Identify which cell holds the provided text, then report its [X, Y] central coordinate. 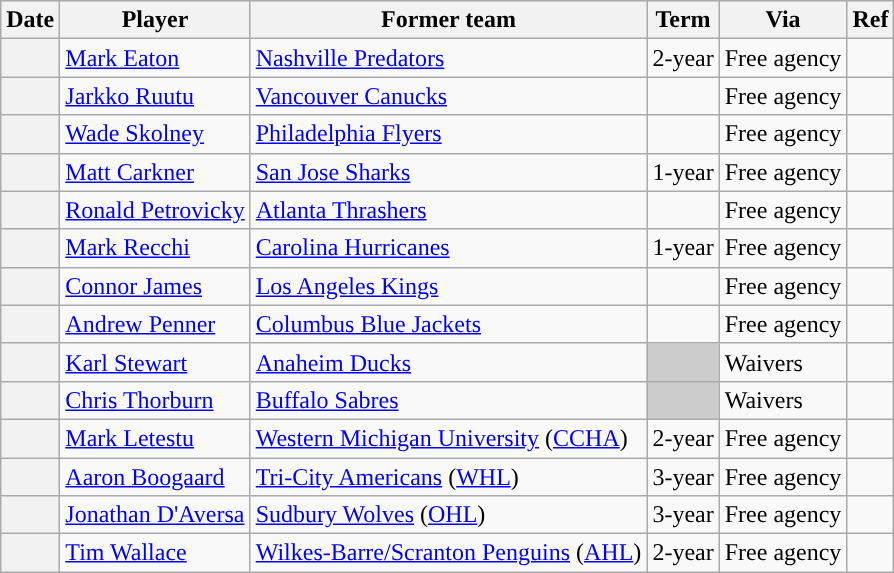
Buffalo Sabres [448, 400]
Philadelphia Flyers [448, 134]
Aaron Boogaard [155, 477]
Sudbury Wolves (OHL) [448, 515]
Atlanta Thrashers [448, 210]
Carolina Hurricanes [448, 248]
Ronald Petrovicky [155, 210]
Term [683, 20]
Western Michigan University (CCHA) [448, 438]
Mark Eaton [155, 58]
Wade Skolney [155, 134]
Los Angeles Kings [448, 286]
Tri-City Americans (WHL) [448, 477]
Jarkko Ruutu [155, 96]
Connor James [155, 286]
Nashville Predators [448, 58]
Wilkes-Barre/Scranton Penguins (AHL) [448, 553]
Ref [870, 20]
San Jose Sharks [448, 172]
Player [155, 20]
Chris Thorburn [155, 400]
Tim Wallace [155, 553]
Via [783, 20]
Andrew Penner [155, 324]
Vancouver Canucks [448, 96]
Karl Stewart [155, 362]
Matt Carkner [155, 172]
Jonathan D'Aversa [155, 515]
Mark Recchi [155, 248]
Anaheim Ducks [448, 362]
Date [30, 20]
Columbus Blue Jackets [448, 324]
Mark Letestu [155, 438]
Former team [448, 20]
